Locate the cell with the specified text and output its (x, y) center coordinate. 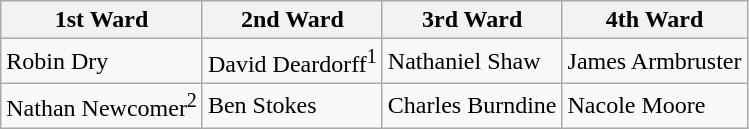
1st Ward (102, 20)
Nacole Moore (654, 106)
Charles Burndine (472, 106)
Ben Stokes (292, 106)
James Armbruster (654, 62)
4th Ward (654, 20)
Nathan Newcomer2 (102, 106)
Nathaniel Shaw (472, 62)
3rd Ward (472, 20)
Robin Dry (102, 62)
David Deardorff1 (292, 62)
2nd Ward (292, 20)
